Identify which cell holds the provided text, then report its (x, y) central coordinate. 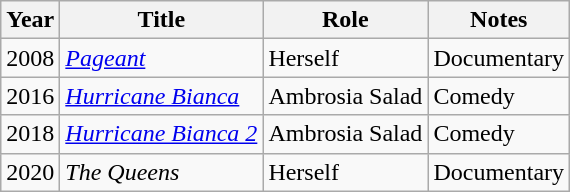
The Queens (162, 172)
Year (30, 20)
Role (346, 20)
Hurricane Bianca 2 (162, 134)
Hurricane Bianca (162, 96)
Notes (499, 20)
2020 (30, 172)
Pageant (162, 58)
2008 (30, 58)
2018 (30, 134)
Title (162, 20)
2016 (30, 96)
